Determine the [X, Y] coordinate at the center of the cell enclosing the given text.  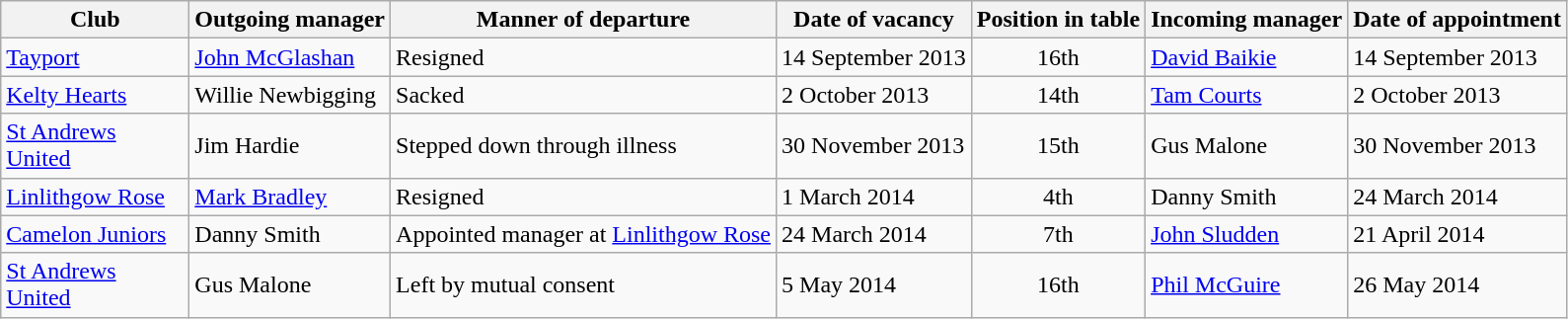
Position in table [1058, 20]
Date of appointment [1457, 20]
Jim Hardie [290, 146]
Willie Newbigging [290, 95]
1 March 2014 [874, 197]
John Sludden [1247, 234]
15th [1058, 146]
Appointed manager at Linlithgow Rose [584, 234]
Outgoing manager [290, 20]
26 May 2014 [1457, 284]
Left by mutual consent [584, 284]
Sacked [584, 95]
Camelon Juniors [95, 234]
Incoming manager [1247, 20]
Mark Bradley [290, 197]
Linlithgow Rose [95, 197]
5 May 2014 [874, 284]
Phil McGuire [1247, 284]
21 April 2014 [1457, 234]
Date of vacancy [874, 20]
4th [1058, 197]
14th [1058, 95]
Manner of departure [584, 20]
David Baikie [1247, 57]
Stepped down through illness [584, 146]
Tam Courts [1247, 95]
Kelty Hearts [95, 95]
Tayport [95, 57]
Club [95, 20]
John McGlashan [290, 57]
7th [1058, 234]
